Output the (X, Y) coordinate of the center of the cell containing the given text.  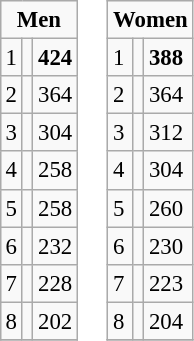
424 (56, 58)
232 (56, 246)
223 (168, 283)
228 (56, 283)
230 (168, 246)
388 (168, 58)
Men (38, 20)
Women (150, 20)
260 (168, 208)
312 (168, 133)
202 (56, 321)
204 (168, 321)
